Capture the cell that displays the provided text and extract its (X, Y) central coordinate. 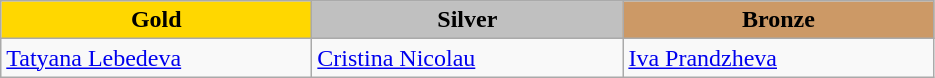
Tatyana Lebedeva (156, 58)
Silver (468, 20)
Bronze (778, 20)
Cristina Nicolau (468, 58)
Gold (156, 20)
Iva Prandzheva (778, 58)
